Output the [x, y] coordinate of the center of the cell containing the given text.  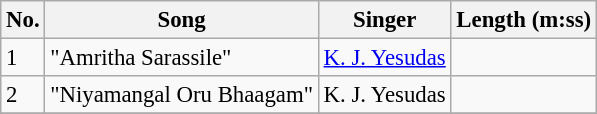
1 [23, 58]
"Amritha Sarassile" [182, 58]
Singer [384, 20]
Song [182, 20]
Length (m:ss) [524, 20]
2 [23, 95]
"Niyamangal Oru Bhaagam" [182, 95]
No. [23, 20]
